Find where the given text appears and provide that cell's center as [X, Y] coordinate. 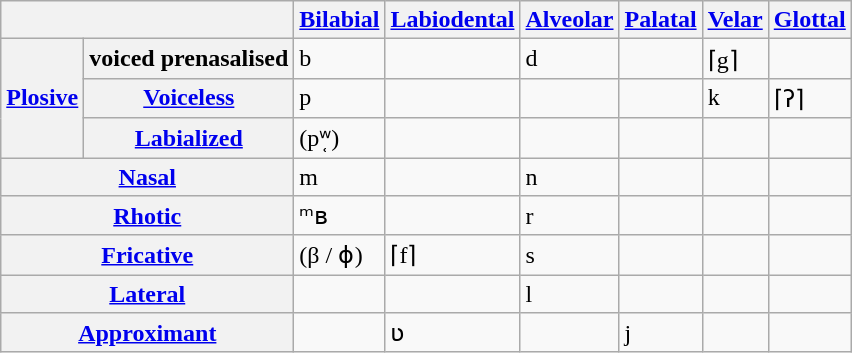
Fricative [148, 255]
Approximant [148, 333]
Rhotic [148, 216]
ᵐʙ [340, 216]
voiced prenasalised [189, 59]
j [660, 333]
Bilabial [340, 20]
(β / ɸ) [340, 255]
Labiodental [452, 20]
p [340, 98]
Alveolar [570, 20]
⌈f⌉ [452, 255]
m [340, 177]
⌈g⌉ [735, 59]
Velar [735, 20]
Labialized [189, 138]
(pʷ̜) [340, 138]
n [570, 177]
Nasal [148, 177]
d [570, 59]
b [340, 59]
Plosive [42, 98]
Palatal [660, 20]
ʋ [452, 333]
s [570, 255]
r [570, 216]
k [735, 98]
Lateral [148, 294]
l [570, 294]
Voiceless [189, 98]
Glottal [810, 20]
⌈ʔ⌉ [810, 98]
